Detect which cell encompasses the target text, then output its [X, Y] center coordinate. 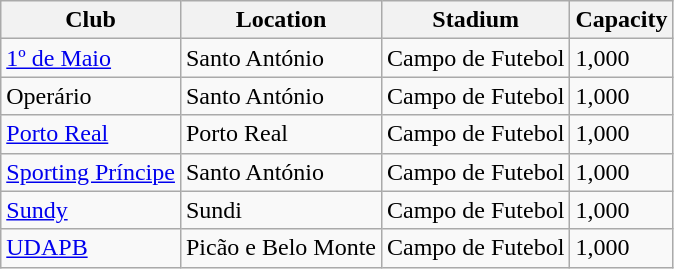
Capacity [622, 20]
Club [91, 20]
Operário [91, 96]
Sundy [91, 210]
Location [280, 20]
Sundi [280, 210]
UDAPB [91, 248]
1º de Maio [91, 58]
Stadium [475, 20]
Sporting Príncipe [91, 172]
Picão e Belo Monte [280, 248]
